Output the [X, Y] coordinate of the center of the cell containing the given text.  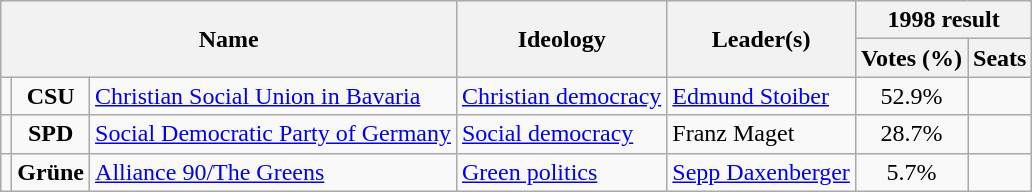
5.7% [911, 172]
Green politics [561, 172]
Seats [1000, 58]
Christian democracy [561, 96]
Ideology [561, 39]
Franz Maget [762, 134]
Sepp Daxenberger [762, 172]
CSU [51, 96]
Social democracy [561, 134]
Name [229, 39]
28.7% [911, 134]
Leader(s) [762, 39]
Christian Social Union in Bavaria [274, 96]
52.9% [911, 96]
SPD [51, 134]
Alliance 90/The Greens [274, 172]
1998 result [944, 20]
Social Democratic Party of Germany [274, 134]
Votes (%) [911, 58]
Edmund Stoiber [762, 96]
Grüne [51, 172]
